Locate the cell with the specified text and output its (x, y) center coordinate. 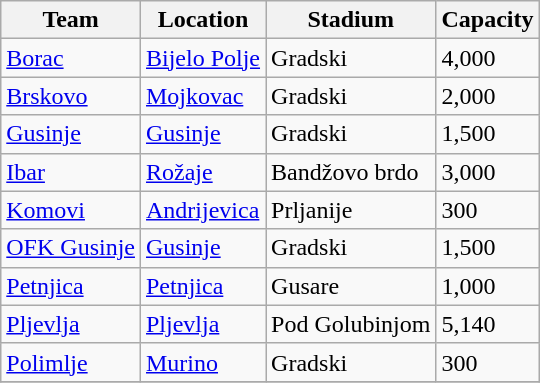
Capacity (488, 20)
2,000 (488, 96)
Komovi (71, 210)
Ibar (71, 172)
5,140 (488, 324)
3,000 (488, 172)
Gusare (351, 286)
Prljanije (351, 210)
Bandžovo brdo (351, 172)
Location (202, 20)
Brskovo (71, 96)
1,000 (488, 286)
Murino (202, 362)
4,000 (488, 58)
Team (71, 20)
Bijelo Polje (202, 58)
Mojkovac (202, 96)
Rožaje (202, 172)
OFK Gusinje (71, 248)
Pod Golubinjom (351, 324)
Polimlje (71, 362)
Stadium (351, 20)
Andrijevica (202, 210)
Borac (71, 58)
